Capture the cell that displays the provided text and extract its [x, y] central coordinate. 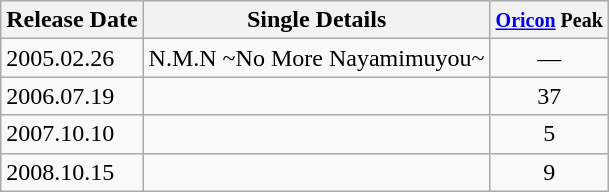
Release Date [72, 20]
Oricon Peak [549, 20]
2007.10.10 [72, 134]
9 [549, 172]
2006.07.19 [72, 96]
Single Details [316, 20]
2008.10.15 [72, 172]
— [549, 58]
2005.02.26 [72, 58]
N.M.N ~No More Nayamimuyou~ [316, 58]
37 [549, 96]
5 [549, 134]
